Detect which cell encompasses the target text, then output its (X, Y) center coordinate. 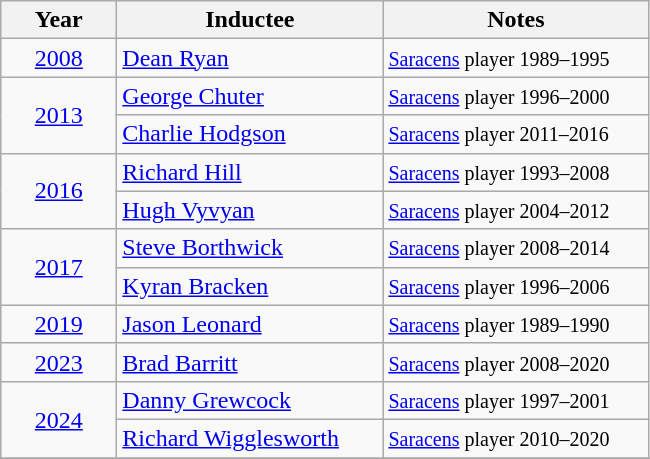
Dean Ryan (250, 58)
Saracens player 1996–2006 (516, 286)
Brad Barritt (250, 362)
2016 (59, 191)
Saracens player 1993–2008 (516, 172)
Inductee (250, 20)
Steve Borthwick (250, 248)
2008 (59, 58)
Danny Grewcock (250, 400)
2019 (59, 324)
2023 (59, 362)
Year (59, 20)
Saracens player 2010–2020 (516, 438)
Hugh Vyvyan (250, 210)
2024 (59, 419)
2013 (59, 115)
Saracens player 1989–1990 (516, 324)
Saracens player 2008–2020 (516, 362)
Richard Hill (250, 172)
George Chuter (250, 96)
Notes (516, 20)
Richard Wigglesworth (250, 438)
Charlie Hodgson (250, 134)
Kyran Bracken (250, 286)
Saracens player 2011–2016 (516, 134)
Saracens player 1996–2000 (516, 96)
Jason Leonard (250, 324)
Saracens player 1989–1995 (516, 58)
Saracens player 2008–2014 (516, 248)
Saracens player 1997–2001 (516, 400)
Saracens player 2004–2012 (516, 210)
2017 (59, 267)
